Scan for the cell matching the given text and deliver its (X, Y) coordinate at center. 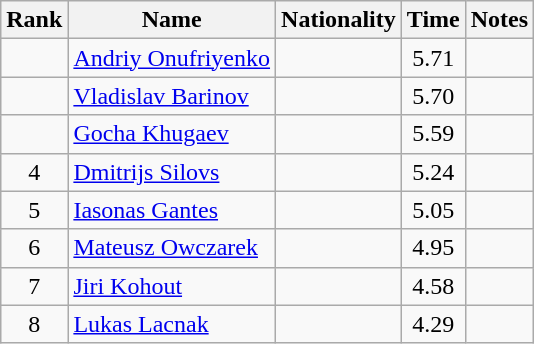
Vladislav Barinov (172, 96)
5.71 (433, 58)
Name (172, 20)
5.24 (433, 172)
4 (34, 172)
Gocha Khugaev (172, 134)
4.95 (433, 248)
5 (34, 210)
Nationality (339, 20)
5.59 (433, 134)
6 (34, 248)
Mateusz Owczarek (172, 248)
8 (34, 324)
Lukas Lacnak (172, 324)
7 (34, 286)
Notes (499, 20)
4.58 (433, 286)
Time (433, 20)
5.70 (433, 96)
Iasonas Gantes (172, 210)
5.05 (433, 210)
Dmitrijs Silovs (172, 172)
4.29 (433, 324)
Jiri Kohout (172, 286)
Rank (34, 20)
Andriy Onufriyenko (172, 58)
